From the cell containing the given text, extract its center point as (x, y) coordinate. 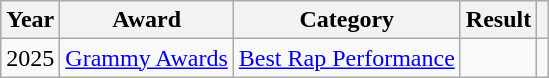
Category (346, 20)
Result (498, 20)
2025 (30, 58)
Grammy Awards (147, 58)
Award (147, 20)
Year (30, 20)
Best Rap Performance (346, 58)
